Provide the [x, y] coordinate of the cell's center where the given text is located.  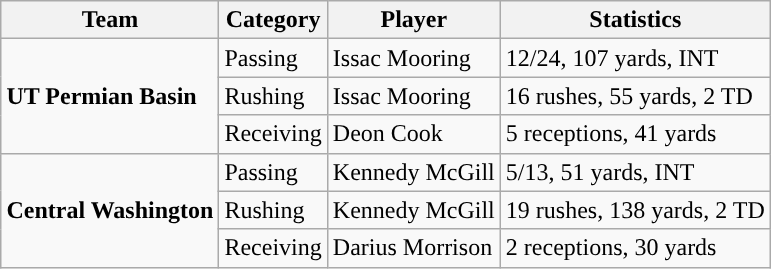
UT Permian Basin [110, 96]
Player [414, 20]
Darius Morrison [414, 248]
19 rushes, 138 yards, 2 TD [635, 210]
16 rushes, 55 yards, 2 TD [635, 96]
12/24, 107 yards, INT [635, 58]
Deon Cook [414, 134]
Category [273, 20]
5 receptions, 41 yards [635, 134]
Statistics [635, 20]
Central Washington [110, 210]
Team [110, 20]
2 receptions, 30 yards [635, 248]
5/13, 51 yards, INT [635, 172]
